Locate the cell with the specified text and output its (X, Y) center coordinate. 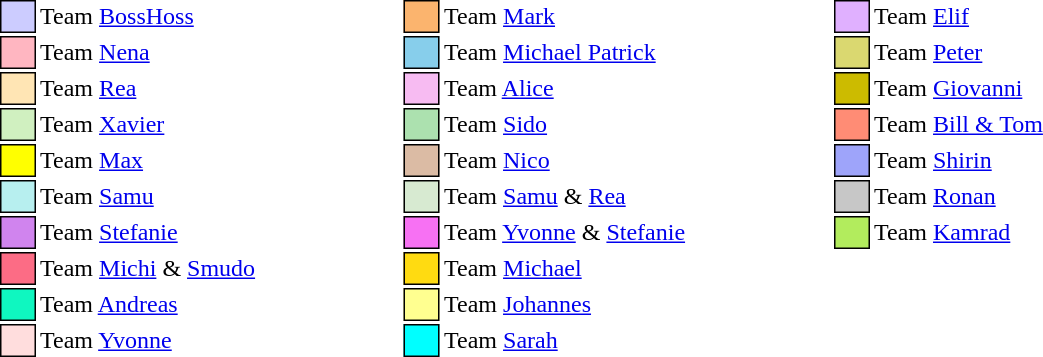
Team Andreas (148, 304)
Team Michael (565, 268)
Team Rea (148, 88)
Team Michael Patrick (565, 52)
Team Sido (565, 124)
Team Max (148, 160)
Team Michi & Smudo (148, 268)
Team Stefanie (148, 232)
Team Nena (148, 52)
Team Samu (148, 196)
Team Nico (565, 160)
Team Yvonne (148, 340)
Team Mark (565, 16)
Team Johannes (565, 304)
Team Samu & Rea (565, 196)
Team Sarah (565, 340)
Team Alice (565, 88)
Team Yvonne & Stefanie (565, 232)
Team BossHoss (148, 16)
Team Xavier (148, 124)
